Capture the cell that displays the provided text and extract its [X, Y] central coordinate. 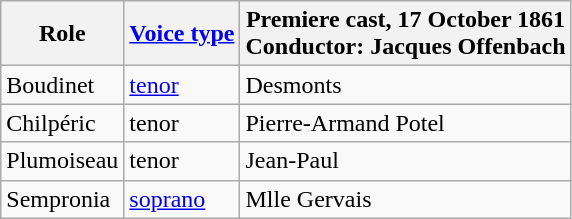
Plumoiseau [62, 161]
Mlle Gervais [406, 199]
Desmonts [406, 85]
Sempronia [62, 199]
Jean-Paul [406, 161]
Chilpéric [62, 123]
Premiere cast, 17 October 1861Conductor: Jacques Offenbach [406, 34]
Pierre-Armand Potel [406, 123]
soprano [182, 199]
Boudinet [62, 85]
Role [62, 34]
Voice type [182, 34]
